Pinpoint the cell where the given text exists, returning its (X, Y) midpoint coordinate. 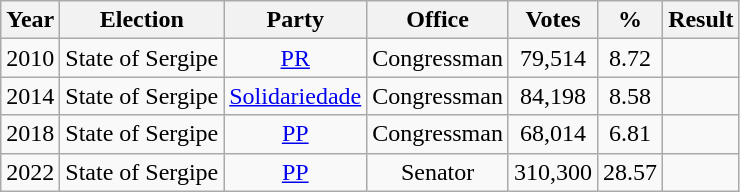
2010 (30, 58)
Year (30, 20)
8.72 (630, 58)
2018 (30, 134)
84,198 (552, 96)
68,014 (552, 134)
6.81 (630, 134)
28.57 (630, 172)
Senator (438, 172)
Solidariedade (296, 96)
2014 (30, 96)
Party (296, 20)
Votes (552, 20)
Office (438, 20)
2022 (30, 172)
Election (142, 20)
310,300 (552, 172)
PR (296, 58)
Result (701, 20)
79,514 (552, 58)
% (630, 20)
8.58 (630, 96)
